Find where the given text appears and provide that cell's center as [X, Y] coordinate. 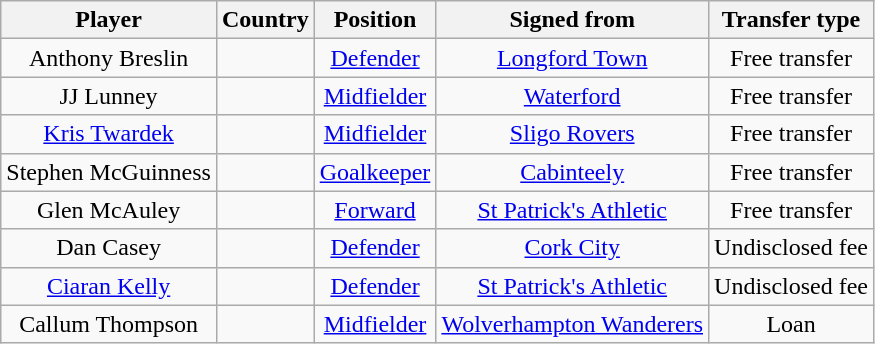
Sligo Rovers [572, 134]
Dan Casey [109, 248]
Player [109, 20]
JJ Lunney [109, 96]
Signed from [572, 20]
Longford Town [572, 58]
Glen McAuley [109, 210]
Forward [375, 210]
Callum Thompson [109, 324]
Waterford [572, 96]
Kris Twardek [109, 134]
Loan [792, 324]
Goalkeeper [375, 172]
Country [265, 20]
Cabinteely [572, 172]
Anthony Breslin [109, 58]
Position [375, 20]
Transfer type [792, 20]
Wolverhampton Wanderers [572, 324]
Ciaran Kelly [109, 286]
Stephen McGuinness [109, 172]
Cork City [572, 248]
